Identify which cell holds the provided text, then report its [x, y] central coordinate. 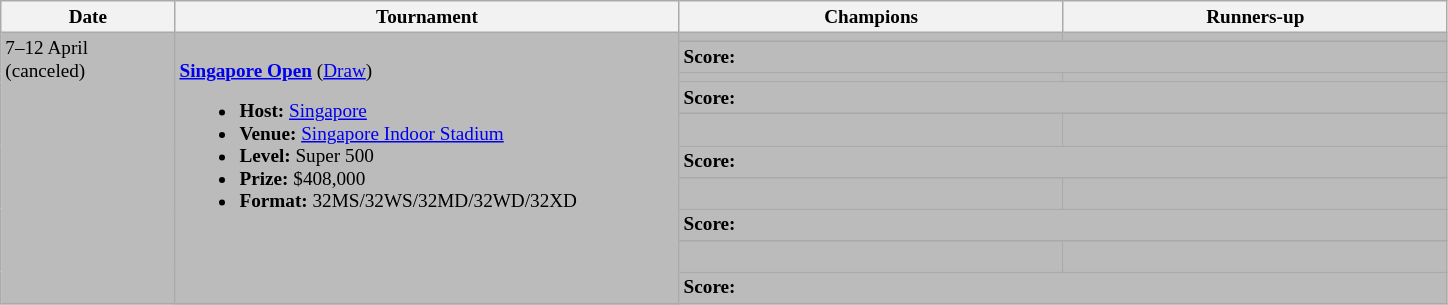
Runners-up [1255, 17]
Date [88, 17]
Tournament [427, 17]
Champions [871, 17]
7–12 April (canceled) [88, 168]
Singapore Open (Draw)Host: SingaporeVenue: Singapore Indoor StadiumLevel: Super 500Prize: $408,000Format: 32MS/32WS/32MD/32WD/32XD [427, 168]
